Search for the cell housing the specified text and yield its [x, y] center coordinate. 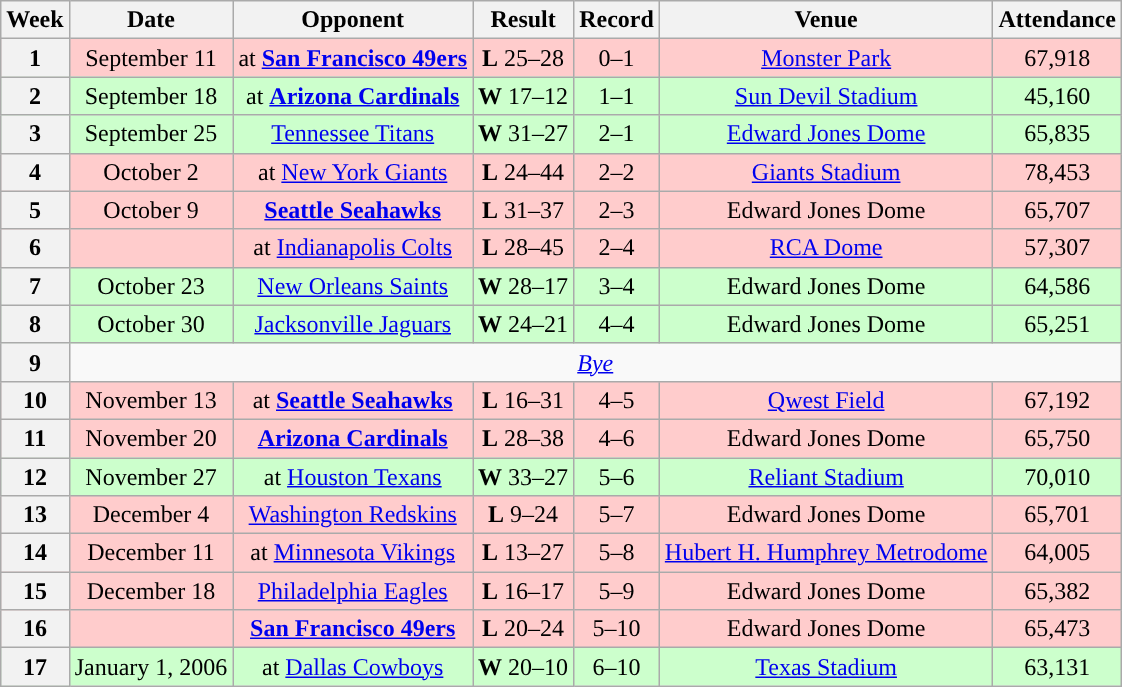
3–4 [617, 286]
15 [35, 591]
64,586 [1057, 286]
January 1, 2006 [151, 667]
L 28–38 [524, 438]
16 [35, 629]
W 28–17 [524, 286]
Record [617, 20]
65,251 [1057, 324]
4–6 [617, 438]
1 [35, 58]
1–1 [617, 96]
L 20–24 [524, 629]
45,160 [1057, 96]
L 16–17 [524, 591]
8 [35, 324]
at Seattle Seahawks [353, 400]
at New York Giants [353, 172]
December 11 [151, 553]
November 27 [151, 477]
October 23 [151, 286]
2–4 [617, 248]
September 18 [151, 96]
L 24–44 [524, 172]
Giants Stadium [826, 172]
October 2 [151, 172]
Bye [595, 362]
65,473 [1057, 629]
L 31–37 [524, 210]
Sun Devil Stadium [826, 96]
2–3 [617, 210]
6 [35, 248]
Monster Park [826, 58]
L 25–28 [524, 58]
Attendance [1057, 20]
4 [35, 172]
September 11 [151, 58]
70,010 [1057, 477]
L 13–27 [524, 553]
5–10 [617, 629]
78,453 [1057, 172]
San Francisco 49ers [353, 629]
Tennessee Titans [353, 134]
3 [35, 134]
65,835 [1057, 134]
at Indianapolis Colts [353, 248]
Texas Stadium [826, 667]
64,005 [1057, 553]
Result [524, 20]
17 [35, 667]
W 17–12 [524, 96]
5–7 [617, 515]
Qwest Field [826, 400]
Week [35, 20]
W 24–21 [524, 324]
W 33–27 [524, 477]
65,382 [1057, 591]
Seattle Seahawks [353, 210]
Jacksonville Jaguars [353, 324]
2–2 [617, 172]
September 25 [151, 134]
0–1 [617, 58]
Philadelphia Eagles [353, 591]
at Houston Texans [353, 477]
65,701 [1057, 515]
Washington Redskins [353, 515]
at Dallas Cowboys [353, 667]
W 20–10 [524, 667]
2–1 [617, 134]
L 16–31 [524, 400]
November 20 [151, 438]
13 [35, 515]
Hubert H. Humphrey Metrodome [826, 553]
December 18 [151, 591]
2 [35, 96]
9 [35, 362]
11 [35, 438]
at San Francisco 49ers [353, 58]
5–6 [617, 477]
December 4 [151, 515]
67,918 [1057, 58]
New Orleans Saints [353, 286]
4–5 [617, 400]
RCA Dome [826, 248]
6–10 [617, 667]
65,707 [1057, 210]
L 28–45 [524, 248]
at Arizona Cardinals [353, 96]
67,192 [1057, 400]
5 [35, 210]
October 30 [151, 324]
Venue [826, 20]
65,750 [1057, 438]
Arizona Cardinals [353, 438]
5–9 [617, 591]
57,307 [1057, 248]
12 [35, 477]
November 13 [151, 400]
Reliant Stadium [826, 477]
14 [35, 553]
5–8 [617, 553]
4–4 [617, 324]
7 [35, 286]
10 [35, 400]
L 9–24 [524, 515]
W 31–27 [524, 134]
at Minnesota Vikings [353, 553]
October 9 [151, 210]
Opponent [353, 20]
Date [151, 20]
63,131 [1057, 667]
